Find where the given text appears and provide that cell's center as [x, y] coordinate. 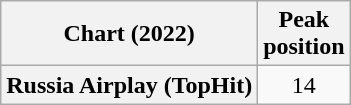
Chart (2022) [130, 34]
14 [304, 85]
Russia Airplay (TopHit) [130, 85]
Peakposition [304, 34]
